Detect which cell encompasses the target text, then output its (X, Y) center coordinate. 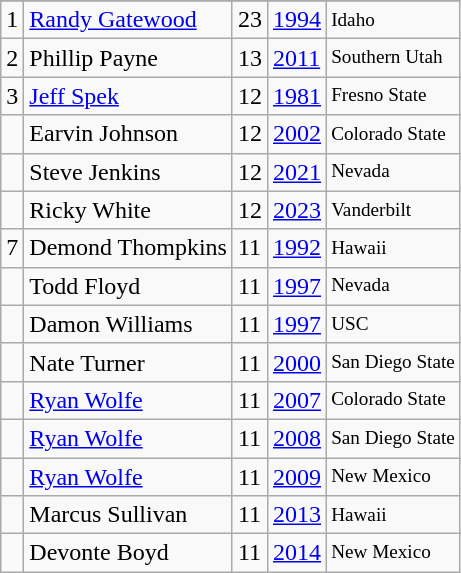
Todd Floyd (128, 286)
Ricky White (128, 210)
7 (12, 248)
3 (12, 96)
2008 (296, 438)
Steve Jenkins (128, 172)
Demond Thompkins (128, 248)
Southern Utah (394, 58)
2014 (296, 553)
2011 (296, 58)
2013 (296, 515)
Devonte Boyd (128, 553)
Randy Gatewood (128, 20)
Nate Turner (128, 362)
13 (250, 58)
2021 (296, 172)
2023 (296, 210)
2009 (296, 477)
2000 (296, 362)
1994 (296, 20)
Phillip Payne (128, 58)
2007 (296, 400)
1981 (296, 96)
1992 (296, 248)
2 (12, 58)
1 (12, 20)
Marcus Sullivan (128, 515)
Jeff Spek (128, 96)
Fresno State (394, 96)
USC (394, 324)
23 (250, 20)
Vanderbilt (394, 210)
2002 (296, 134)
Earvin Johnson (128, 134)
Idaho (394, 20)
Damon Williams (128, 324)
